Detect which cell encompasses the target text, then output its (x, y) center coordinate. 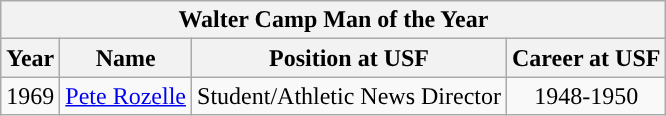
1969 (30, 96)
Student/Athletic News Director (350, 96)
Career at USF (586, 58)
Walter Camp Man of the Year (334, 20)
1948-1950 (586, 96)
Pete Rozelle (126, 96)
Year (30, 58)
Position at USF (350, 58)
Name (126, 58)
